Identify which cell holds the provided text, then report its (X, Y) central coordinate. 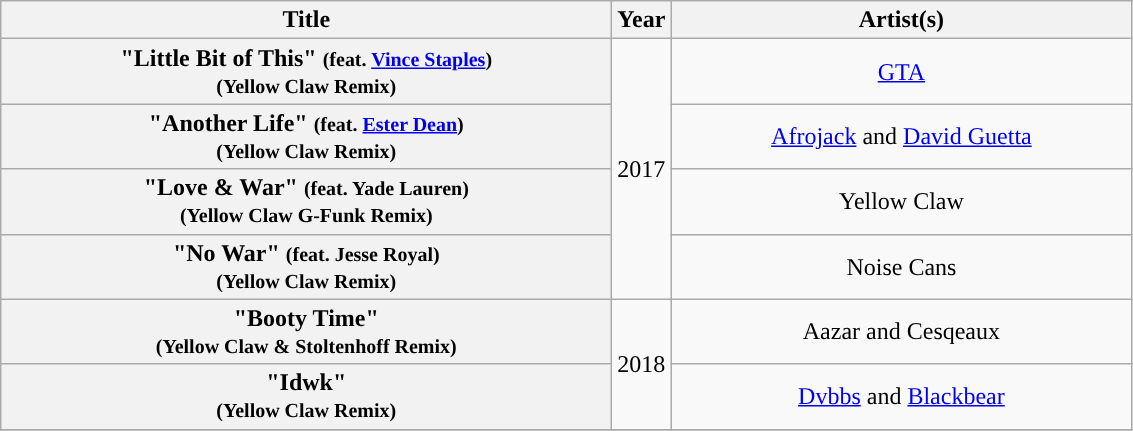
GTA (902, 72)
"Little Bit of This" (feat. Vince Staples)(Yellow Claw Remix) (306, 72)
Yellow Claw (902, 202)
Title (306, 20)
Artist(s) (902, 20)
"Idwk" (Yellow Claw Remix) (306, 396)
"No War" (feat. Jesse Royal)(Yellow Claw Remix) (306, 266)
"Love & War" (feat. Yade Lauren)(Yellow Claw G-Funk Remix) (306, 202)
2018 (642, 364)
Aazar and Cesqeaux (902, 332)
2017 (642, 169)
Dvbbs and Blackbear (902, 396)
"Another Life" (feat. Ester Dean)(Yellow Claw Remix) (306, 136)
Afrojack and David Guetta (902, 136)
"Booty Time" (Yellow Claw & Stoltenhoff Remix) (306, 332)
Year (642, 20)
Noise Cans (902, 266)
